Extract the [x, y] coordinate from the center of the cell holding the provided text.  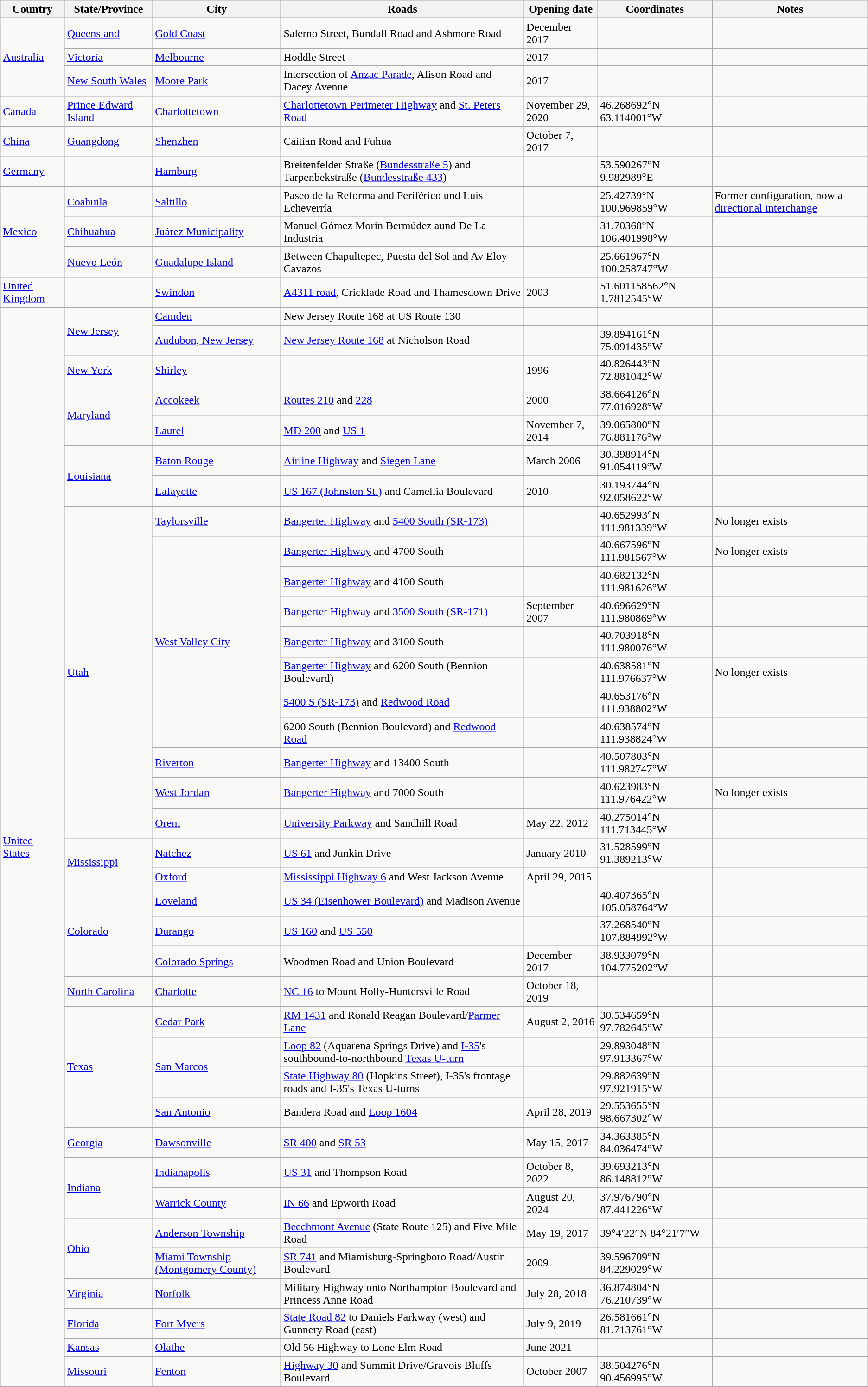
Prince Edward Island [108, 111]
46.268692°N 63.114001°W [655, 111]
Shirley [217, 370]
Miami Township (Montgomery County) [217, 1263]
Indianapolis [217, 1173]
Germany [32, 172]
Bangerter Highway and 5400 South (SR-173) [402, 521]
Bandera Road and Loop 1604 [402, 1112]
US 61 and Junkin Drive [402, 854]
Charlotte [217, 992]
51.601158562°N 1.7812545°W [655, 292]
Dawsonville [217, 1142]
Louisiana [108, 476]
January 2010 [561, 854]
Camden [217, 316]
40.623983°N 111.976422°W [655, 792]
36.874804°N 76.210739°W [655, 1293]
Loop 82 (Aquarena Springs Drive) and I-35's southbound-to-northbound Texas U-turn [402, 1052]
Old 56 Highway to Lone Elm Road [402, 1348]
West Jordan [217, 792]
29.553655°N 98.667302°W [655, 1112]
39°4′22″N 84°21′7″W [655, 1233]
Bangerter Highway and 6200 South (Bennion Boulevard) [402, 672]
April 29, 2015 [561, 877]
5400 S (SR-173) and Redwood Road [402, 702]
May 22, 2012 [561, 823]
November 7, 2014 [561, 430]
New Jersey Route 168 at US Route 130 [402, 316]
SR 741 and Miamisburg-Springboro Road/Austin Boulevard [402, 1263]
Queensland [108, 33]
Bangerter Highway and 4700 South [402, 551]
Loveland [217, 901]
31.70368°N 106.401998°W [655, 232]
37.268540°N 107.884992°W [655, 931]
Fenton [217, 1371]
Mississippi Highway 6 and West Jackson Avenue [402, 877]
NC 16 to Mount Holly-Huntersville Road [402, 992]
State Road 82 to Daniels Parkway (west) and Gunnery Road (east) [402, 1324]
40.703918°N 111.980076°W [655, 642]
Georgia [108, 1142]
Texas [108, 1067]
38.933079°N 104.775202°W [655, 961]
Colorado [108, 931]
30.398914°N 91.054119°W [655, 461]
July 28, 2018 [561, 1293]
United Kingdom [32, 292]
Maryland [108, 416]
Notes [790, 9]
40.275014°N 111.713445°W [655, 823]
40.638574°N 111.938824°W [655, 732]
Virginia [108, 1293]
September 2007 [561, 611]
26.581661°N 81.713761°W [655, 1324]
United States [32, 847]
Bangerter Highway and 13400 South [402, 763]
Salerno Street, Bundall Road and Ashmore Road [402, 33]
Former configuration, now a directional interchange [790, 201]
Mexico [32, 232]
Saltillo [217, 201]
May 19, 2017 [561, 1233]
Routes 210 and 228 [402, 401]
US 167 (Johnston St.) and Camellia Boulevard [402, 491]
Norfolk [217, 1293]
2003 [561, 292]
38.504276°N 90.456995°W [655, 1371]
Opening date [561, 9]
Orem [217, 823]
Caitian Road and Fuhua [402, 141]
Bangerter Highway and 7000 South [402, 792]
University Parkway and Sandhill Road [402, 823]
MD 200 and US 1 [402, 430]
29.893048°N 97.913367°W [655, 1052]
SR 400 and SR 53 [402, 1142]
October 8, 2022 [561, 1173]
Anderson Township [217, 1233]
31.528599°N 91.389213°W [655, 854]
Warrick County [217, 1202]
39.065800°N 76.881176°W [655, 430]
Indiana [108, 1188]
Intersection of Anzac Parade, Alison Road and Dacey Avenue [402, 81]
40.653176°N 111.938802°W [655, 702]
Breitenfelder Straße (Bundesstraße 5) and Tarpenbekstraße (Bundesstraße 433) [402, 172]
40.638581°N 111.976637°W [655, 672]
Colorado Springs [217, 961]
40.682132°N 111.981626°W [655, 582]
July 9, 2019 [561, 1324]
Shenzhen [217, 141]
October 2007 [561, 1371]
34.363385°N 84.036474°W [655, 1142]
Country [32, 9]
IN 66 and Epworth Road [402, 1202]
Audubon, New Jersey [217, 340]
US 34 (Eisenhower Boulevard) and Madison Avenue [402, 901]
Utah [108, 672]
Mississippi [108, 862]
Baton Rouge [217, 461]
Olathe [217, 1348]
Paseo de la Reforma and Periférico und Luis Echeverría [402, 201]
Airline Highway and Siegen Lane [402, 461]
39.693213°N 86.148812°W [655, 1173]
Nuevo León [108, 262]
2000 [561, 401]
Bangerter Highway and 3100 South [402, 642]
Chihuahua [108, 232]
2009 [561, 1263]
Hoddle Street [402, 57]
2010 [561, 491]
Victoria [108, 57]
North Carolina [108, 992]
State Highway 80 (Hopkins Street), I-35's frontage roads and I-35's Texas U-turns [402, 1082]
May 15, 2017 [561, 1142]
Missouri [108, 1371]
38.664126°N 77.016928°W [655, 401]
Canada [32, 111]
40.696629°N 111.980869°W [655, 611]
Natchez [217, 854]
29.882639°N 97.921915°W [655, 1082]
25.42739°N 100.969859°W [655, 201]
April 28, 2019 [561, 1112]
State/Province [108, 9]
40.826443°N 72.881042°W [655, 370]
Between Chapultepec, Puesta del Sol and Av Eloy Cavazos [402, 262]
Lafayette [217, 491]
New South Wales [108, 81]
Ohio [108, 1248]
June 2021 [561, 1348]
30.534659°N 97.782645°W [655, 1021]
San Marcos [217, 1067]
40.407365°N 105.058764°W [655, 901]
37.976790°N 87.441226°W [655, 1202]
Cedar Park [217, 1021]
Moore Park [217, 81]
30.193744°N 92.058622°W [655, 491]
US 31 and Thompson Road [402, 1173]
West Valley City [217, 642]
Guangdong [108, 141]
Taylorsville [217, 521]
October 7, 2017 [561, 141]
New Jersey [108, 331]
US 160 and US 550 [402, 931]
San Antonio [217, 1112]
Fort Myers [217, 1324]
Coahuila [108, 201]
Manuel Gómez Morin Bermúdez aund De La Industria [402, 232]
40.652993°N 111.981339°W [655, 521]
40.667596°N 111.981567°W [655, 551]
Highway 30 and Summit Drive/Gravois Bluffs Boulevard [402, 1371]
Accokeek [217, 401]
New York [108, 370]
6200 South (Bennion Boulevard) and Redwood Road [402, 732]
Hamburg [217, 172]
Roads [402, 9]
Beechmont Avenue (State Route 125) and Five Mile Road [402, 1233]
25.661967°N 100.258747°W [655, 262]
Charlottetown [217, 111]
Oxford [217, 877]
A4311 road, Cricklade Road and Thamesdown Drive [402, 292]
Coordinates [655, 9]
Florida [108, 1324]
Durango [217, 931]
RM 1431 and Ronald Reagan Boulevard/Parmer Lane [402, 1021]
New Jersey Route 168 at Nicholson Road [402, 340]
November 29, 2020 [561, 111]
Australia [32, 57]
Melbourne [217, 57]
Gold Coast [217, 33]
Military Highway onto Northampton Boulevard and Princess Anne Road [402, 1293]
China [32, 141]
Guadalupe Island [217, 262]
August 2, 2016 [561, 1021]
40.507803°N 111.982747°W [655, 763]
October 18, 2019 [561, 992]
City [217, 9]
Bangerter Highway and 3500 South (SR-171) [402, 611]
Swindon [217, 292]
Kansas [108, 1348]
53.590267°N 9.982989°E [655, 172]
August 20, 2024 [561, 1202]
Laurel [217, 430]
Riverton [217, 763]
1996 [561, 370]
Charlottetown Perimeter Highway and St. Peters Road [402, 111]
March 2006 [561, 461]
Woodmen Road and Union Boulevard [402, 961]
39.894161°N 75.091435°W [655, 340]
Juárez Municipality [217, 232]
Bangerter Highway and 4100 South [402, 582]
39.596709°N 84.229029°W [655, 1263]
